Extract the (X, Y) coordinate from the center of the cell holding the provided text.  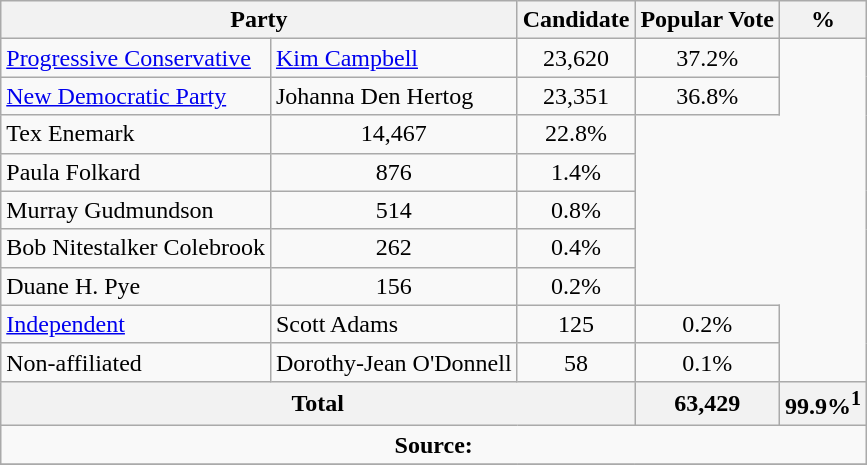
0.4% (576, 248)
876 (394, 172)
23,620 (576, 58)
Popular Vote (708, 20)
Source: (434, 445)
125 (576, 324)
Total (318, 404)
Johanna Den Hertog (394, 96)
1.4% (576, 172)
Non-affiliated (136, 362)
63,429 (708, 404)
22.8% (576, 134)
Dorothy-Jean O'Donnell (394, 362)
37.2% (708, 58)
Party (259, 20)
Kim Campbell (394, 58)
514 (394, 210)
Paula Folkard (136, 172)
Scott Adams (394, 324)
% (824, 20)
99.9%1 (824, 404)
Candidate (576, 20)
Bob Nitestalker Colebrook (136, 248)
Tex Enemark (136, 134)
Progressive Conservative (136, 58)
36.8% (708, 96)
0.1% (708, 362)
58 (576, 362)
New Democratic Party (136, 96)
Independent (136, 324)
156 (394, 286)
Murray Gudmundson (136, 210)
0.8% (576, 210)
14,467 (394, 134)
Duane H. Pye (136, 286)
23,351 (576, 96)
262 (394, 248)
